Output the [X, Y] coordinate of the center of the cell containing the given text.  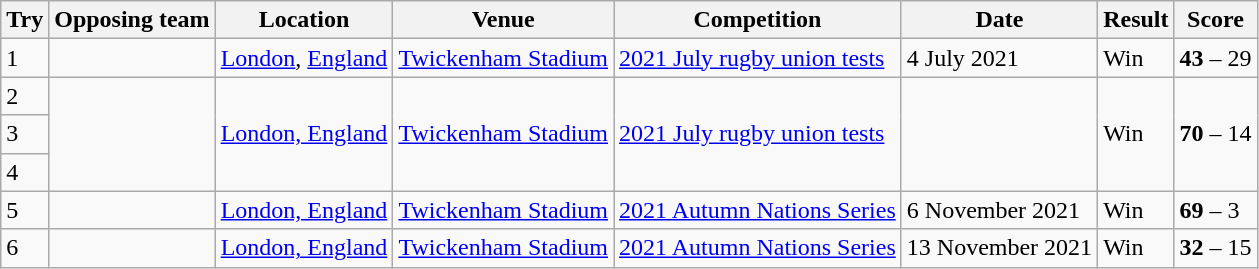
69 – 3 [1216, 210]
70 – 14 [1216, 134]
Date [999, 20]
13 November 2021 [999, 248]
4 July 2021 [999, 58]
2 [25, 96]
Score [1216, 20]
Competition [758, 20]
6 [25, 248]
Opposing team [132, 20]
5 [25, 210]
3 [25, 134]
Try [25, 20]
32 – 15 [1216, 248]
43 – 29 [1216, 58]
Result [1136, 20]
1 [25, 58]
6 November 2021 [999, 210]
Venue [504, 20]
4 [25, 172]
Location [304, 20]
